Scan for the cell matching the given text and deliver its [x, y] coordinate at center. 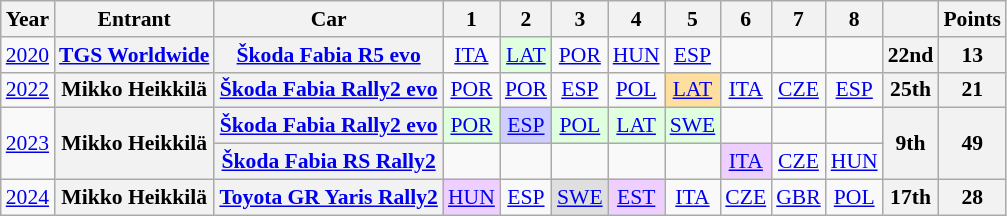
28 [972, 197]
2024 [28, 197]
Car [328, 19]
17th [911, 197]
1 [472, 19]
EST [636, 197]
7 [798, 19]
6 [746, 19]
Entrant [134, 19]
TGS Worldwide [134, 55]
Points [972, 19]
9th [911, 144]
22nd [911, 55]
GBR [798, 197]
5 [693, 19]
8 [854, 19]
2022 [28, 90]
2023 [28, 144]
4 [636, 19]
2020 [28, 55]
13 [972, 55]
Škoda Fabia R5 evo [328, 55]
Year [28, 19]
21 [972, 90]
Toyota GR Yaris Rally2 [328, 197]
Škoda Fabia RS Rally2 [328, 162]
25th [911, 90]
3 [580, 19]
2 [526, 19]
49 [972, 144]
